Return [X, Y] of the center of cell containing provided text 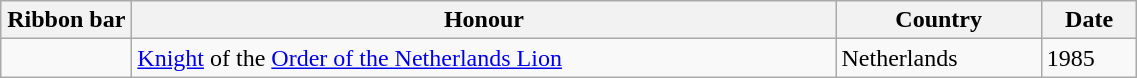
Netherlands [938, 58]
Honour [484, 20]
1985 [1089, 58]
Ribbon bar [66, 20]
Date [1089, 20]
Knight of the Order of the Netherlands Lion [484, 58]
Country [938, 20]
